Capture the cell that displays the provided text and extract its [x, y] central coordinate. 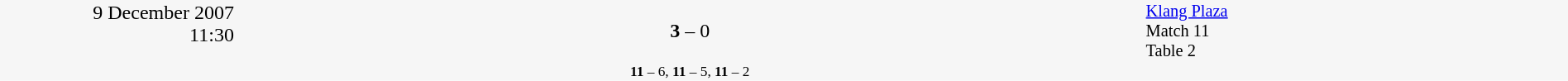
Klang PlazaMatch 11Table 2 [1356, 31]
3 – 0 [690, 31]
11 – 6, 11 – 5, 11 – 2 [690, 71]
9 December 200711:30 [117, 40]
